Output the (x, y) coordinate of the center of the cell containing the given text.  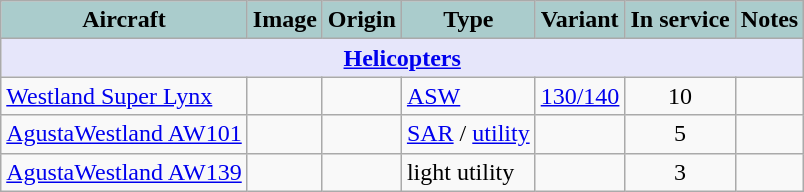
In service (680, 20)
AgustaWestland AW101 (124, 134)
Helicopters (402, 58)
5 (680, 134)
Origin (362, 20)
Image (284, 20)
Aircraft (124, 20)
Notes (769, 20)
Type (468, 20)
10 (680, 96)
light utility (468, 172)
AgustaWestland AW139 (124, 172)
3 (680, 172)
ASW (468, 96)
SAR / utility (468, 134)
Westland Super Lynx (124, 96)
130/140 (580, 96)
Variant (580, 20)
